Detect which cell encompasses the target text, then output its [x, y] center coordinate. 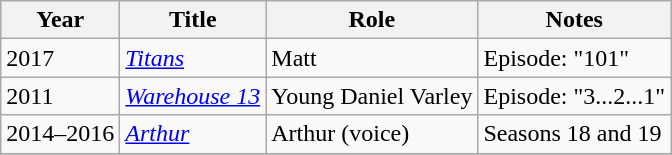
Title [193, 20]
2017 [60, 58]
Year [60, 20]
2014–2016 [60, 134]
Episode: "3...2...1" [574, 96]
Warehouse 13 [193, 96]
Notes [574, 20]
Matt [372, 58]
Role [372, 20]
Titans [193, 58]
Arthur [193, 134]
Arthur (voice) [372, 134]
Young Daniel Varley [372, 96]
Seasons 18 and 19 [574, 134]
2011 [60, 96]
Episode: "101" [574, 58]
